Return the [X, Y] coordinate for the center point of the cell that contains the specified text.  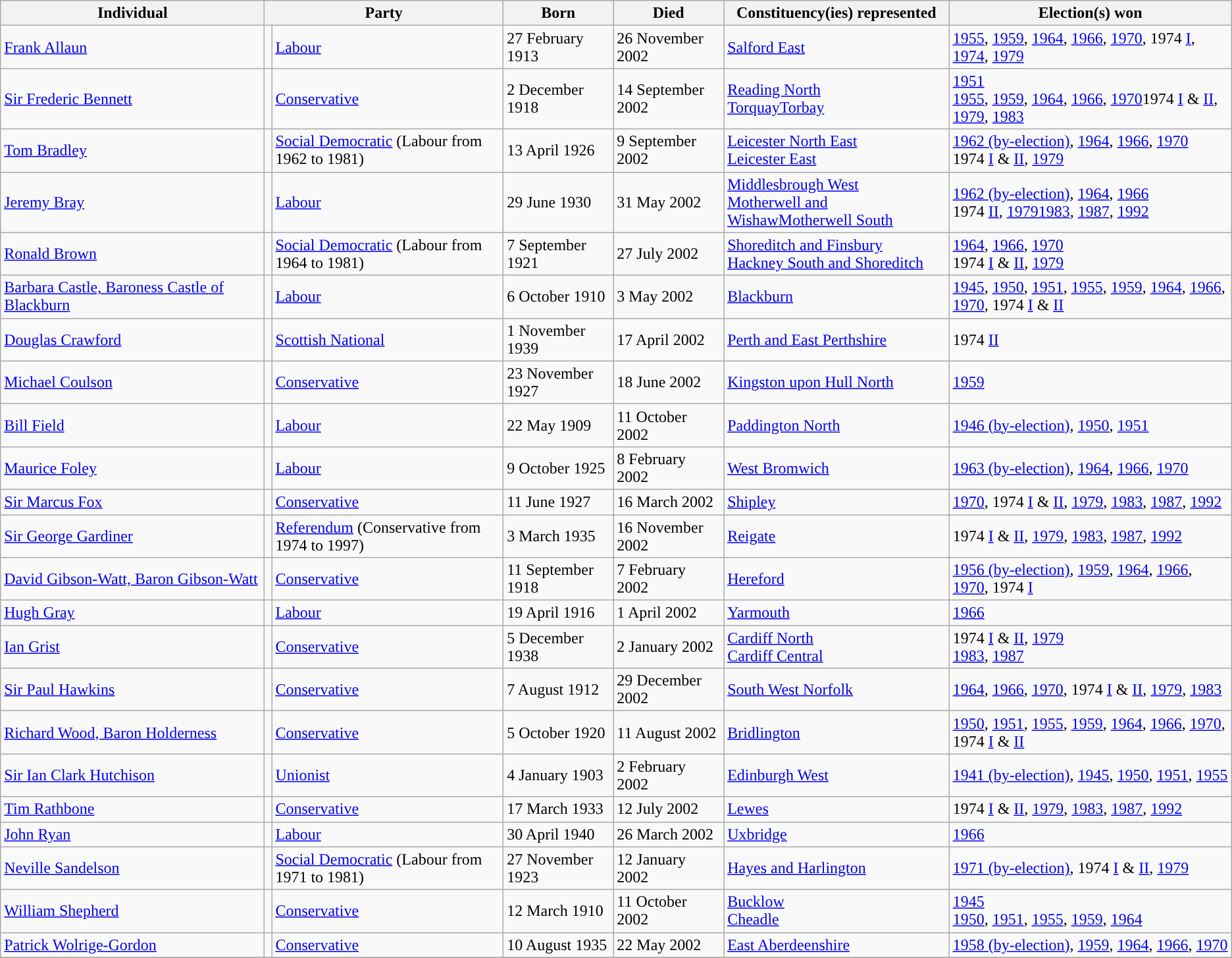
Yarmouth [837, 613]
1945, 1950, 1951, 1955, 1959, 1964, 1966, 1970, 1974 I & II [1090, 296]
2 December 1918 [558, 99]
17 April 2002 [669, 340]
Hereford [837, 579]
7 February 2002 [669, 579]
29 June 1930 [558, 202]
1955, 1959, 1964, 1966, 1970, 1974 I, 1974, 1979 [1090, 47]
Patrick Wolrige-Gordon [133, 945]
Middlesbrough WestMotherwell and WishawMotherwell South [837, 202]
Sir George Gardiner [133, 536]
South West Norfolk [837, 690]
19 April 1916 [558, 613]
6 October 1910 [558, 296]
Shoreditch and FinsburyHackney South and Shoreditch [837, 254]
Individual [133, 13]
Blackburn [837, 296]
Ronald Brown [133, 254]
12 July 2002 [669, 809]
Social Democratic (Labour from 1962 to 1981) [388, 150]
BucklowCheadle [837, 911]
Bridlington [837, 732]
Maurice Foley [133, 467]
Frank Allaun [133, 47]
27 July 2002 [669, 254]
1962 (by-election), 1964, 1966, 19701974 I & II, 1979 [1090, 150]
17 March 1933 [558, 809]
9 September 2002 [669, 150]
29 December 2002 [669, 690]
1946 (by-election), 1950, 1951 [1090, 425]
22 May 2002 [669, 945]
Election(s) won [1090, 13]
Party [384, 13]
19511955, 1959, 1964, 1966, 19701974 I & II, 1979, 1983 [1090, 99]
William Shepherd [133, 911]
27 February 1913 [558, 47]
Sir Frederic Bennett [133, 99]
9 October 1925 [558, 467]
Hugh Gray [133, 613]
David Gibson-Watt, Baron Gibson-Watt [133, 579]
5 October 1920 [558, 732]
Uxbridge [837, 834]
Edinburgh West [837, 776]
Bill Field [133, 425]
1963 (by-election), 1964, 1966, 1970 [1090, 467]
8 February 2002 [669, 467]
Kingston upon Hull North [837, 382]
10 August 1935 [558, 945]
2 February 2002 [669, 776]
1971 (by-election), 1974 I & II, 1979 [1090, 868]
Reading NorthTorquayTorbay [837, 99]
Michael Coulson [133, 382]
Sir Ian Clark Hutchison [133, 776]
12 March 1910 [558, 911]
Sir Marcus Fox [133, 502]
16 November 2002 [669, 536]
Died [669, 13]
John Ryan [133, 834]
Social Democratic (Labour from 1971 to 1981) [388, 868]
Barbara Castle, Baroness Castle of Blackburn [133, 296]
7 August 1912 [558, 690]
11 September 1918 [558, 579]
Richard Wood, Baron Holderness [133, 732]
Neville Sandelson [133, 868]
Leicester North EastLeicester East [837, 150]
Tom Bradley [133, 150]
19451950, 1951, 1955, 1959, 1964 [1090, 911]
16 March 2002 [669, 502]
Born [558, 13]
Lewes [837, 809]
11 August 2002 [669, 732]
26 November 2002 [669, 47]
Ian Grist [133, 647]
11 June 1927 [558, 502]
3 March 1935 [558, 536]
1959 [1090, 382]
1964, 1966, 19701974 I & II, 1979 [1090, 254]
1950, 1951, 1955, 1959, 1964, 1966, 1970, 1974 I & II [1090, 732]
31 May 2002 [669, 202]
7 September 1921 [558, 254]
1956 (by-election), 1959, 1964, 1966, 1970, 1974 I [1090, 579]
23 November 1927 [558, 382]
Hayes and Harlington [837, 868]
22 May 1909 [558, 425]
Tim Rathbone [133, 809]
1 November 1939 [558, 340]
1962 (by-election), 1964, 19661974 II, 19791983, 1987, 1992 [1090, 202]
3 May 2002 [669, 296]
1974 II [1090, 340]
4 January 1903 [558, 776]
Salford East [837, 47]
13 April 1926 [558, 150]
Douglas Crawford [133, 340]
Constituency(ies) represented [837, 13]
1941 (by-election), 1945, 1950, 1951, 1955 [1090, 776]
30 April 1940 [558, 834]
1958 (by-election), 1959, 1964, 1966, 1970 [1090, 945]
18 June 2002 [669, 382]
Unionist [388, 776]
West Bromwich [837, 467]
14 September 2002 [669, 99]
27 November 1923 [558, 868]
1974 I & II, 19791983, 1987 [1090, 647]
1964, 1966, 1970, 1974 I & II, 1979, 1983 [1090, 690]
East Aberdeenshire [837, 945]
5 December 1938 [558, 647]
Reigate [837, 536]
Scottish National [388, 340]
26 March 2002 [669, 834]
1970, 1974 I & II, 1979, 1983, 1987, 1992 [1090, 502]
Social Democratic (Labour from 1964 to 1981) [388, 254]
2 January 2002 [669, 647]
Shipley [837, 502]
12 January 2002 [669, 868]
Sir Paul Hawkins [133, 690]
Perth and East Perthshire [837, 340]
Referendum (Conservative from 1974 to 1997) [388, 536]
Cardiff NorthCardiff Central [837, 647]
1 April 2002 [669, 613]
Paddington North [837, 425]
Jeremy Bray [133, 202]
